Output the (x, y) coordinate of the center of the cell containing the given text.  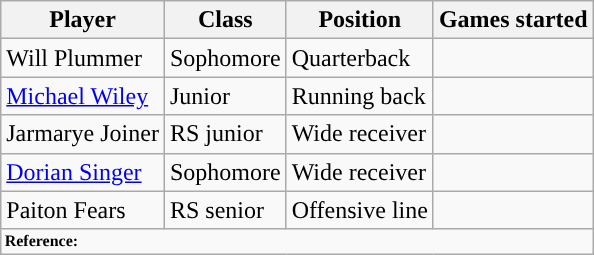
Jarmarye Joiner (83, 134)
Position (360, 20)
Offensive line (360, 210)
Will Plummer (83, 58)
Quarterback (360, 58)
Class (225, 20)
Player (83, 20)
Reference: (297, 241)
Michael Wiley (83, 96)
Junior (225, 96)
Paiton Fears (83, 210)
RS junior (225, 134)
Dorian Singer (83, 172)
Running back (360, 96)
RS senior (225, 210)
Games started (513, 20)
